Locate the cell with the specified text and output its [X, Y] center coordinate. 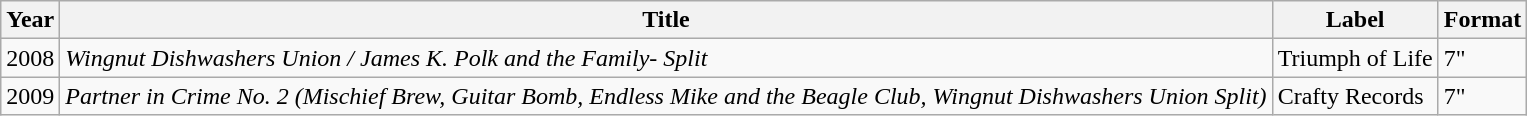
Label [1355, 20]
Year [30, 20]
2009 [30, 96]
Triumph of Life [1355, 58]
Format [1482, 20]
Partner in Crime No. 2 (Mischief Brew, Guitar Bomb, Endless Mike and the Beagle Club, Wingnut Dishwashers Union Split) [666, 96]
Crafty Records [1355, 96]
Title [666, 20]
2008 [30, 58]
Wingnut Dishwashers Union / James K. Polk and the Family- Split [666, 58]
